Extract the (X, Y) coordinate from the center of the cell holding the provided text.  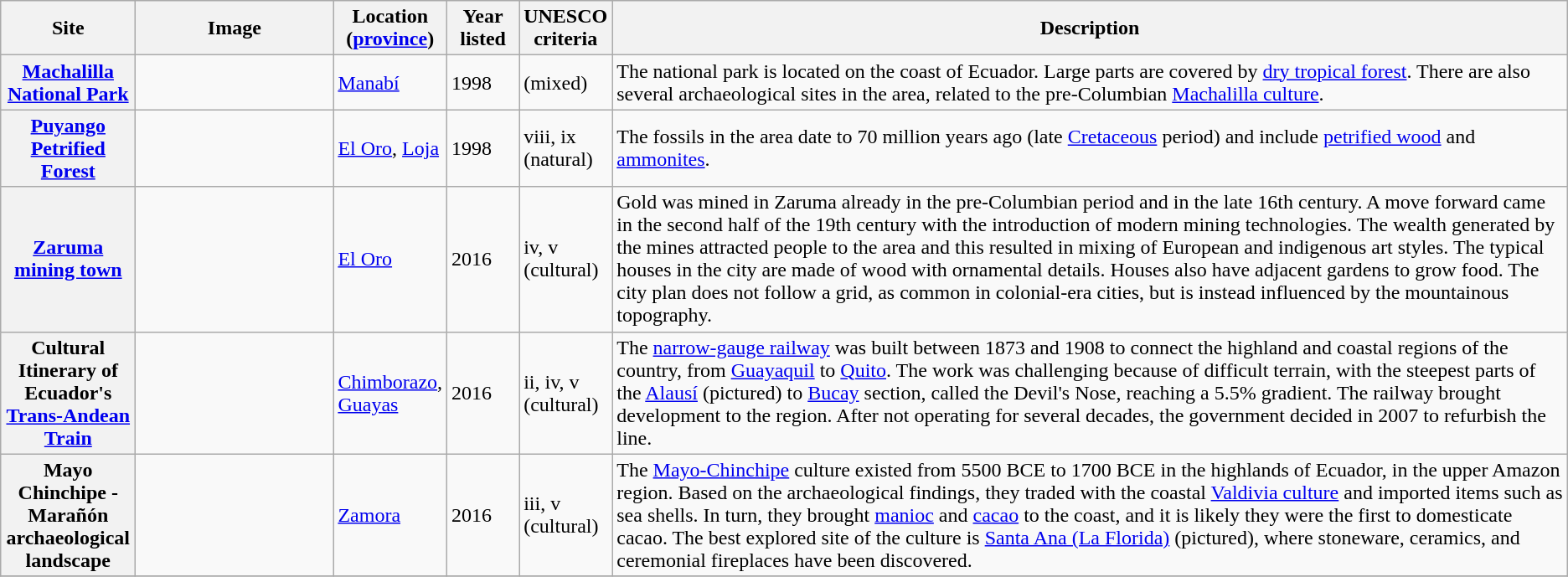
Year listed (483, 28)
El Oro, Loja (390, 148)
Description (1091, 28)
Image (235, 28)
Puyango Petrified Forest (69, 148)
Machalilla National Park (69, 82)
Manabí (390, 82)
Chimborazo, Guayas (390, 393)
ii, iv, v (cultural) (566, 393)
Cultural Itinerary of Ecuador's Trans-Andean Train (69, 393)
Location (province) (390, 28)
(mixed) (566, 82)
iii, v (cultural) (566, 515)
viii, ix (natural) (566, 148)
iv, v (cultural) (566, 260)
Mayo Chinchipe - Marañón archaeological landscape (69, 515)
UNESCO criteria (566, 28)
Site (69, 28)
Zamora (390, 515)
Zaruma mining town (69, 260)
The fossils in the area date to 70 million years ago (late Cretaceous period) and include petrified wood and ammonites. (1091, 148)
El Oro (390, 260)
